For the text-containing cell, return its midpoint in [X, Y] coordinate format. 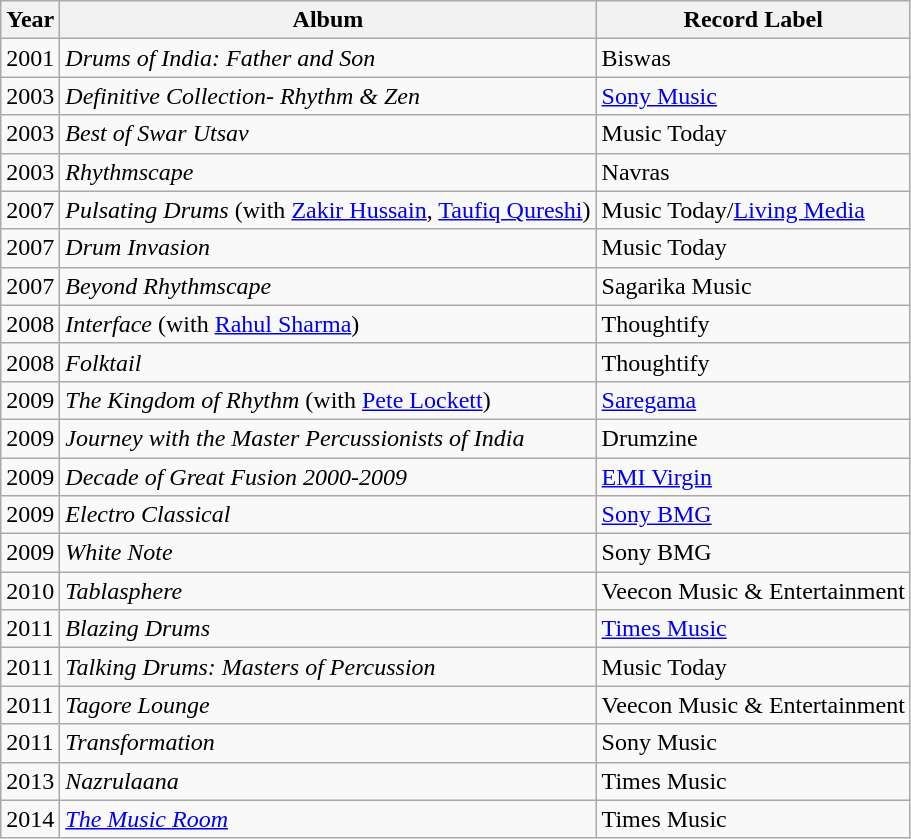
The Music Room [328, 819]
Definitive Collection- Rhythm & Zen [328, 96]
Sagarika Music [753, 286]
Tagore Lounge [328, 705]
The Kingdom of Rhythm (with Pete Lockett) [328, 400]
2014 [30, 819]
Transformation [328, 743]
EMI Virgin [753, 477]
Journey with the Master Percussionists of India [328, 438]
Nazrulaana [328, 781]
Best of Swar Utsav [328, 134]
2001 [30, 58]
Beyond Rhythmscape [328, 286]
Saregama [753, 400]
Blazing Drums [328, 629]
Drums of India: Father and Son [328, 58]
Year [30, 20]
Pulsating Drums (with Zakir Hussain, Taufiq Qureshi) [328, 210]
Drumzine [753, 438]
Folktail [328, 362]
Talking Drums: Masters of Percussion [328, 667]
Music Today/Living Media [753, 210]
2010 [30, 591]
White Note [328, 553]
Biswas [753, 58]
Record Label [753, 20]
Tablasphere [328, 591]
Interface (with Rahul Sharma) [328, 324]
Decade of Great Fusion 2000-2009 [328, 477]
Drum Invasion [328, 248]
Electro Classical [328, 515]
Rhythmscape [328, 172]
Album [328, 20]
2013 [30, 781]
Navras [753, 172]
